For the text-containing cell, return its midpoint in [X, Y] coordinate format. 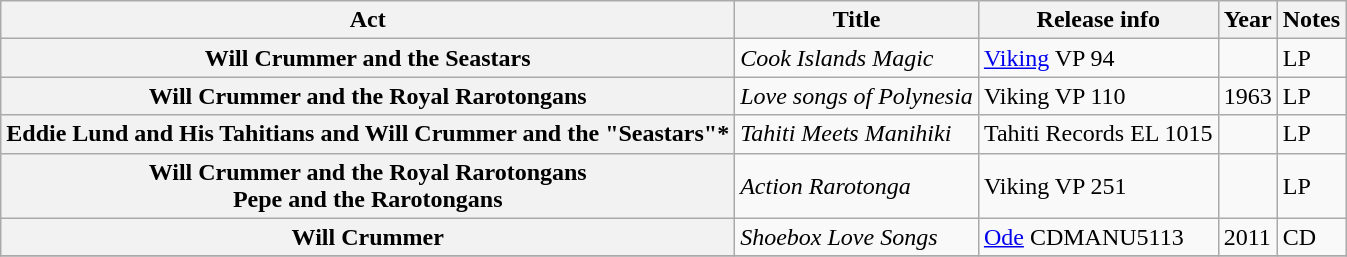
Will Crummer [368, 237]
CD [1311, 237]
1963 [1248, 96]
Will Crummer and the Royal Rarotongans [368, 96]
Title [857, 20]
Viking VP 110 [1098, 96]
Tahiti Meets Manihiki [857, 134]
Viking VP 251 [1098, 186]
Release info [1098, 20]
Love songs of Polynesia [857, 96]
Notes [1311, 20]
Action Rarotonga [857, 186]
Will Crummer and the Seastars [368, 58]
2011 [1248, 237]
Viking VP 94 [1098, 58]
Eddie Lund and His Tahitians and Will Crummer and the "Seastars"* [368, 134]
Tahiti Records EL 1015 [1098, 134]
Year [1248, 20]
Ode CDMANU5113 [1098, 237]
Will Crummer and the Royal RarotongansPepe and the Rarotongans [368, 186]
Shoebox Love Songs [857, 237]
Cook Islands Magic [857, 58]
Act [368, 20]
